Identify which cell holds the provided text, then report its [x, y] central coordinate. 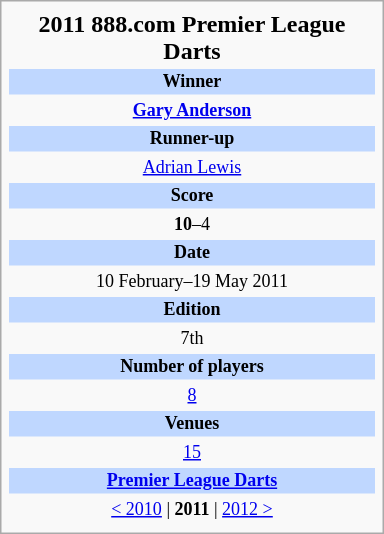
10–4 [192, 225]
Edition [192, 310]
15 [192, 453]
2011 888.com Premier League Darts [192, 38]
Runner-up [192, 139]
< 2010 | 2011 | 2012 > [192, 510]
10 February–19 May 2011 [192, 282]
7th [192, 339]
Winner [192, 82]
Adrian Lewis [192, 168]
Premier League Darts [192, 481]
Score [192, 196]
Venues [192, 424]
Number of players [192, 367]
Date [192, 253]
8 [192, 396]
Gary Anderson [192, 111]
